Locate the cell with the specified text and output its [x, y] center coordinate. 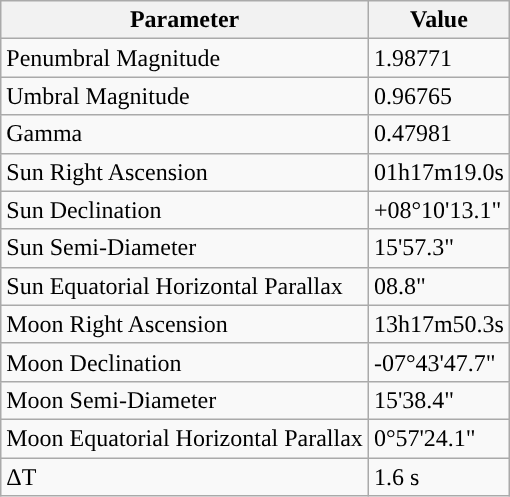
Moon Declination [185, 362]
0°57'24.1" [438, 438]
Umbral Magnitude [185, 96]
Sun Equatorial Horizontal Parallax [185, 286]
Penumbral Magnitude [185, 58]
Sun Declination [185, 210]
Moon Right Ascension [185, 324]
13h17m50.3s [438, 324]
Sun Right Ascension [185, 172]
1.98771 [438, 58]
15'57.3" [438, 248]
Value [438, 20]
Sun Semi-Diameter [185, 248]
Gamma [185, 134]
-07°43'47.7" [438, 362]
+08°10'13.1" [438, 210]
08.8" [438, 286]
Parameter [185, 20]
0.96765 [438, 96]
ΔT [185, 477]
Moon Equatorial Horizontal Parallax [185, 438]
0.47981 [438, 134]
Moon Semi-Diameter [185, 400]
1.6 s [438, 477]
15'38.4" [438, 400]
01h17m19.0s [438, 172]
